Identify which cell holds the provided text, then report its (X, Y) central coordinate. 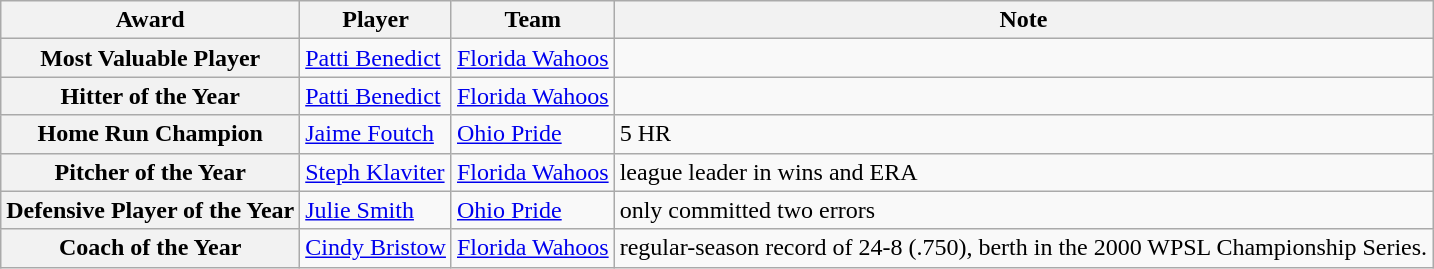
Pitcher of the Year (150, 172)
Defensive Player of the Year (150, 210)
Coach of the Year (150, 248)
Julie Smith (376, 210)
league leader in wins and ERA (1023, 172)
regular-season record of 24-8 (.750), berth in the 2000 WPSL Championship Series. (1023, 248)
Home Run Champion (150, 134)
Most Valuable Player (150, 58)
5 HR (1023, 134)
Jaime Foutch (376, 134)
Steph Klaviter (376, 172)
Team (532, 20)
Award (150, 20)
Cindy Bristow (376, 248)
only committed two errors (1023, 210)
Note (1023, 20)
Player (376, 20)
Hitter of the Year (150, 96)
